Locate the cell with the specified text and output its (x, y) center coordinate. 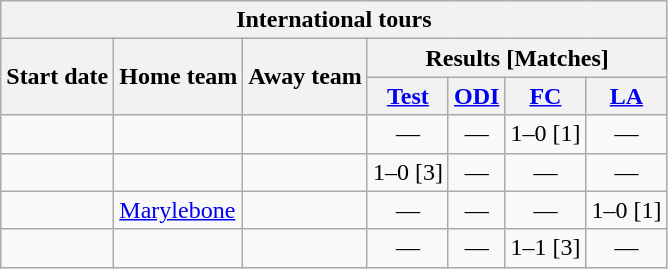
Marylebone (178, 210)
LA (626, 96)
International tours (334, 20)
1–0 [3] (408, 172)
Away team (306, 77)
ODI (476, 96)
Results [Matches] (517, 58)
Home team (178, 77)
Test (408, 96)
Start date (58, 77)
FC (546, 96)
1–1 [3] (546, 248)
